Find where the given text appears and provide that cell's center as (X, Y) coordinate. 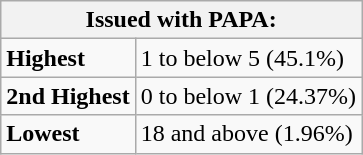
18 and above (1.96%) (248, 134)
Lowest (68, 134)
Issued with PAPA: (182, 20)
Highest (68, 58)
0 to below 1 (24.37%) (248, 96)
1 to below 5 (45.1%) (248, 58)
2nd Highest (68, 96)
